Provide the (X, Y) coordinate of the cell's center where the given text is located.  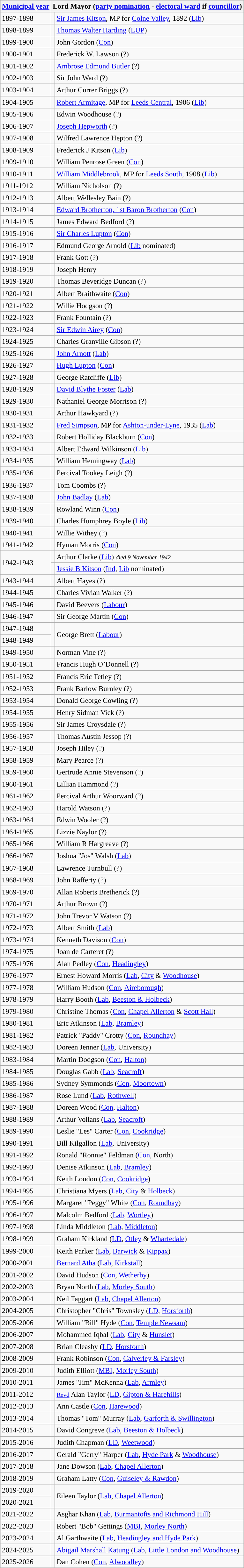
1915-1916 (26, 234)
Edward Brotherton, 1st Baron Brotherton (Con) (149, 210)
David Beevers (Labour) (149, 605)
1967-1968 (26, 868)
Percival Arthur Woorward (?) (149, 796)
1990-1991 (26, 1143)
Eileen Taylor (Lab, Chapel Allerton) (149, 1496)
1899-1900 (26, 42)
1973-1974 (26, 940)
Arthur Currer Briggs (?) (149, 90)
Charles Granville Gibson (?) (149, 342)
Doreen Wood (Con, Halton) (149, 1107)
2021-2022 (26, 1514)
1965-1966 (26, 844)
Albert Hayes (?) (149, 581)
1964-1965 (26, 832)
Frank Barlow Burnley (?) (149, 689)
1996-1997 (26, 1215)
Arthur Clarke (Lib) died 9 November 1942 (149, 557)
2012-2013 (26, 1406)
1977-1978 (26, 988)
1900-1901 (26, 54)
1978-1979 (26, 999)
1917-1918 (26, 258)
Asghar Khan (Lab, Burmantofts and Richmond Hill) (149, 1514)
Kenneth Davison (Con) (149, 940)
1958-1959 (26, 760)
Douglas Gabb (Lab, Seacroft) (149, 1071)
1983-1984 (26, 1059)
John Gordon (Con) (149, 42)
Sir John Ward (?) (149, 78)
2025-2026 (26, 1562)
Joshua "Jos" Walsh (Lab) (149, 856)
Sir James Croysdale (?) (149, 724)
1970-1971 (26, 904)
William Hemingway (Lab) (149, 461)
1910-1911 (26, 174)
David Hudson (Con, Wetherby) (149, 1275)
1905-1906 (26, 114)
Martin Dodgson (Con, Halton) (149, 1059)
1997-1998 (26, 1227)
1989-1990 (26, 1131)
Al Garthwaite (Lab, Headingley and Hyde Park) (149, 1538)
Allan Roberts Bretherick (?) (149, 892)
1968-1969 (26, 880)
1912-1913 (26, 198)
2001-2002 (26, 1275)
1904-1905 (26, 102)
1962-1963 (26, 808)
1961-1962 (26, 796)
1897-1898 (26, 18)
1998-1999 (26, 1239)
Donald George Cowling (?) (149, 700)
2019-2020 (26, 1490)
Bernard Atha (Lab, Kirkstall) (149, 1263)
Henry Sidman Vick (?) (149, 712)
1927-1928 (26, 377)
2015-2016 (26, 1442)
Ronald "Ronnie" Feldman (Con, North) (149, 1155)
Fred Simpson, MP for Ashton-under-Lyne, 1935 (Lab) (149, 425)
Ambrose Edmund Butler (?) (149, 66)
2006-2007 (26, 1335)
1969-1970 (26, 892)
1979-1980 (26, 1012)
1949-1950 (26, 653)
William R Hargreave (?) (149, 844)
William Middlebrook, MP for Leeds South, 1908 (Lib) (149, 174)
1975-1976 (26, 964)
Willie Hodgson (?) (149, 306)
2014-2015 (26, 1430)
William Penrose Green (Con) (149, 162)
Mary Pearce (?) (149, 760)
1914-1915 (26, 222)
2024-2025 (26, 1550)
1909-1910 (26, 162)
1960-1961 (26, 784)
Harold Watson (?) (149, 808)
2003-2004 (26, 1299)
Sydney Symmonds (Con, Moortown) (149, 1083)
Albert Wellesley Bain (?) (149, 198)
1956-1957 (26, 736)
Rowland Winn (Con) (149, 509)
Ernest Howard Morris (Lab, City & Woodhouse) (149, 976)
Leslie "Les" Carter (Con, Cookridge) (149, 1131)
Denise Atkinson (Lab, Bramley) (149, 1167)
1954-1955 (26, 712)
Edmund George Arnold (Lib nominated) (149, 246)
John Trevor V Watson (?) (149, 916)
2013-2014 (26, 1418)
Eric Atkinson (Lab, Bramley) (149, 1023)
1925-1926 (26, 353)
Joseph Hiley (?) (149, 748)
Thomas Walter Harding (LUP) (149, 30)
Arthur Vollans (Lab, Seacroft) (149, 1119)
Rose Lund (Lab, Rothwell) (149, 1095)
Municipal year (26, 6)
Willie Withey (?) (149, 533)
Charles Humphrey Boyle (Lib) (149, 521)
Frank Fountain (?) (149, 317)
Sir Charles Lupton (Con) (149, 234)
1944-1945 (26, 593)
1986-1987 (26, 1095)
1947-1948 (26, 629)
1928-1929 (26, 389)
Frederick J Kitson (Lib) (149, 150)
1963-1964 (26, 820)
1945-1946 (26, 605)
2004-2005 (26, 1311)
Sir Edwin Airey (Con) (149, 329)
Judith Elliott (MBI, Morley South) (149, 1371)
Christiana Myers (Lab, City & Holbeck) (149, 1191)
Lord Mayor (party nomination - electoral ward if councillor) (147, 6)
Francis Hugh O’Donnell (?) (149, 665)
1980-1981 (26, 1023)
George Brett (Labour) (149, 635)
1920-1921 (26, 293)
Keith Parker (Lab, Barwick & Kippax) (149, 1251)
1987-1988 (26, 1107)
2018-2019 (26, 1478)
David Blythe Foster (Lab) (149, 389)
Jessie B Kitson (Ind, Lib nominated) (149, 569)
Lizzie Naylor (?) (149, 832)
Bill Kilgallon (Lab, University) (149, 1143)
1937-1938 (26, 497)
2017-2018 (26, 1466)
Gerald "Gerry" Harper (Lab, Hyde Park & Woodhouse) (149, 1454)
Ann Castle (Con, Harewood) (149, 1406)
1923-1924 (26, 329)
Albert Edward Wilkinson (Lib) (149, 449)
Albert Smith (Lab) (149, 928)
Percival Tookey Leigh (?) (149, 473)
Norman Vine (?) (149, 653)
Joseph Henry (149, 270)
1982-1983 (26, 1048)
Christopher "Chris" Townsley (LD, Horsforth) (149, 1311)
1907-1908 (26, 138)
1948-1949 (26, 640)
Frank Robinson (Con, Calverley & Farsley) (149, 1359)
Christine Thomas (Con, Chapel Allerton & Scott Hall) (149, 1012)
1952-1953 (26, 689)
1988-1989 (26, 1119)
1936-1937 (26, 485)
Bryan North (Lab, Morley South) (149, 1287)
1898-1899 (26, 30)
John Badlay (Lab) (149, 497)
Hyman Morris (Con) (149, 545)
1951-1952 (26, 676)
1938-1939 (26, 509)
1950-1951 (26, 665)
Abigail Marshall Katung (Lab, Little London and Woodhouse) (149, 1550)
1939-1940 (26, 521)
Robert Armitage, MP for Leeds Central, 1906 (Lib) (149, 102)
John Arnott (Lab) (149, 353)
2011-2012 (26, 1395)
William Hudson (Con, Aireborough) (149, 988)
1931-1932 (26, 425)
Dan Cohen (Con, Alwoodley) (149, 1562)
1942-1943 (26, 563)
1926-1927 (26, 365)
1916-1917 (26, 246)
1999-2000 (26, 1251)
1933-1934 (26, 449)
Thomas "Tom" Murray (Lab, Garforth & Swillington) (149, 1418)
2010-2011 (26, 1382)
Graham Kirkland (LD, Otley & Wharfedale) (149, 1239)
Thomas Austin Jessop (?) (149, 736)
Gertrude Annie Stevenson (?) (149, 772)
2009-2010 (26, 1371)
1922-1923 (26, 317)
Margaret "Peggy" White (Con, Roundhay) (149, 1203)
2002-2003 (26, 1287)
Neil Taggart (Lab, Chapel Allerton) (149, 1299)
Frederick W. Lawson (?) (149, 54)
1943-1944 (26, 581)
1984-1985 (26, 1071)
Mohammed Iqbal (Lab, City & Hunslet) (149, 1335)
Wilfred Lawrence Hepton (?) (149, 138)
Robert "Bob" Gettings (MBI, Morley North) (149, 1526)
Nathaniel George Morrison (?) (149, 401)
1913-1914 (26, 210)
1971-1972 (26, 916)
1953-1954 (26, 700)
Edwin Wooler (?) (149, 820)
2008-2009 (26, 1359)
Harry Booth (Lab, Beeston & Holbeck) (149, 999)
David Congreve (Lab, Beeston & Holbeck) (149, 1430)
Brian Cleasby (LD, Horsforth) (149, 1346)
1976-1977 (26, 976)
1908-1909 (26, 150)
Lawrence Turnbull (?) (149, 868)
John Rafferty (?) (149, 880)
1994-1995 (26, 1191)
2000-2001 (26, 1263)
1929-1930 (26, 401)
1930-1931 (26, 413)
Lillian Hammond (?) (149, 784)
Albert Braithwaite (Con) (149, 293)
2020-2021 (26, 1502)
Revd Alan Taylor (LD, Gipton & Harehills) (149, 1395)
1972-1973 (26, 928)
1966-1967 (26, 856)
Joseph Hepworth (?) (149, 126)
Linda Middleton (Lab, Middleton) (149, 1227)
2005-2006 (26, 1323)
Doreen Jenner (Lab, University) (149, 1048)
1992-1993 (26, 1167)
2016-2017 (26, 1454)
1940-1941 (26, 533)
1932-1933 (26, 437)
Charles Vivian Walker (?) (149, 593)
Arthur Brown (?) (149, 904)
1919-1920 (26, 282)
George Ratcliffe (Lib) (149, 377)
1903-1904 (26, 90)
Arthur Hawkyard (?) (149, 413)
1981-1982 (26, 1035)
1957-1958 (26, 748)
1911-1912 (26, 186)
1955-1956 (26, 724)
Thomas Beveridge Duncan (?) (149, 282)
1918-1919 (26, 270)
Tom Coombs (?) (149, 485)
1901-1902 (26, 66)
Hugh Lupton (Con) (149, 365)
William "Bill" Hyde (Con, Temple Newsam) (149, 1323)
Judith Chapman (LD, Weetwood) (149, 1442)
Alan Pedley (Con, Headingley) (149, 964)
Frank Gott (?) (149, 258)
1993-1994 (26, 1179)
1985-1986 (26, 1083)
Francis Eric Tetley (?) (149, 676)
1906-1907 (26, 126)
James "Jim" McKenna (Lab, Armley) (149, 1382)
Joan de Carteret (?) (149, 952)
Keith Loudon (Con, Cookridge) (149, 1179)
Robert Holliday Blackburn (Con) (149, 437)
Graham Latty (Con, Guiseley & Rawdon) (149, 1478)
1946-1947 (26, 617)
1974-1975 (26, 952)
1995-1996 (26, 1203)
2023-2024 (26, 1538)
1935-1936 (26, 473)
Patrick "Paddy" Crotty (Con, Roundhay) (149, 1035)
1934-1935 (26, 461)
Sir George Martin (Con) (149, 617)
Jane Dowson (Lab, Chapel Allerton) (149, 1466)
Malcolm Bedford (Lab, Wortley) (149, 1215)
Edwin Woodhouse (?) (149, 114)
1991-1992 (26, 1155)
Sir James Kitson, MP for Colne Valley, 1892 (Lib) (149, 18)
James Edward Bedford (?) (149, 222)
1959-1960 (26, 772)
1924-1925 (26, 342)
William Nicholson (?) (149, 186)
1902-1903 (26, 78)
1921-1922 (26, 306)
2022-2023 (26, 1526)
2007-2008 (26, 1346)
1941-1942 (26, 545)
